From the cell containing the given text, extract its center point as [X, Y] coordinate. 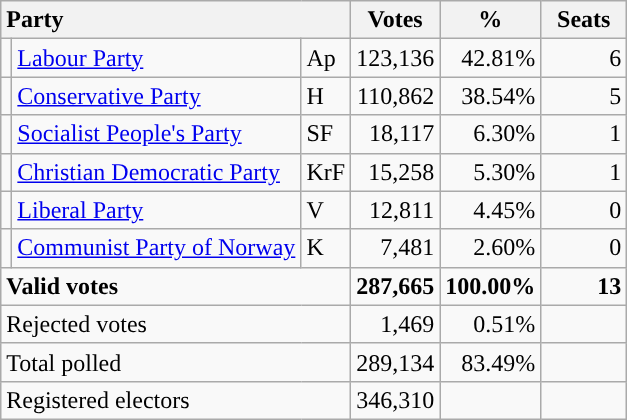
Party [176, 20]
5.30% [490, 172]
6.30% [490, 134]
Seats [584, 20]
5 [584, 96]
Communist Party of Norway [156, 248]
H [326, 96]
83.49% [490, 362]
38.54% [490, 96]
Socialist People's Party [156, 134]
Labour Party [156, 58]
2.60% [490, 248]
Votes [396, 20]
7,481 [396, 248]
Registered electors [176, 400]
1,469 [396, 324]
100.00% [490, 286]
287,665 [396, 286]
4.45% [490, 210]
Total polled [176, 362]
0.51% [490, 324]
Conservative Party [156, 96]
Rejected votes [176, 324]
15,258 [396, 172]
SF [326, 134]
18,117 [396, 134]
42.81% [490, 58]
12,811 [396, 210]
346,310 [396, 400]
Ap [326, 58]
% [490, 20]
13 [584, 286]
K [326, 248]
Christian Democratic Party [156, 172]
110,862 [396, 96]
V [326, 210]
Liberal Party [156, 210]
KrF [326, 172]
Valid votes [176, 286]
6 [584, 58]
289,134 [396, 362]
123,136 [396, 58]
